Provide the [X, Y] coordinate of the cell's center where the given text is located.  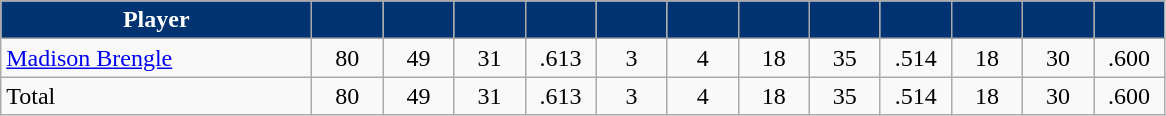
Player [156, 20]
Madison Brengle [156, 58]
Total [156, 96]
